Identify which cell holds the provided text, then report its (X, Y) central coordinate. 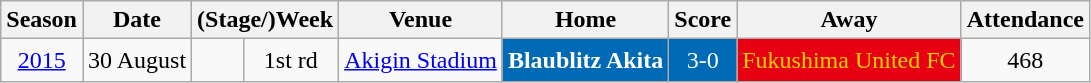
(Stage/)Week (266, 20)
Fukushima United FC (849, 60)
30 August (136, 60)
Blaublitz Akita (585, 60)
Akigin Stadium (421, 60)
3-0 (703, 60)
Season (42, 20)
Home (585, 20)
468 (1025, 60)
Venue (421, 20)
Score (703, 20)
Away (849, 20)
2015 (42, 60)
Attendance (1025, 20)
1st rd (291, 60)
Date (136, 20)
